Scan for the cell matching the given text and deliver its (x, y) coordinate at center. 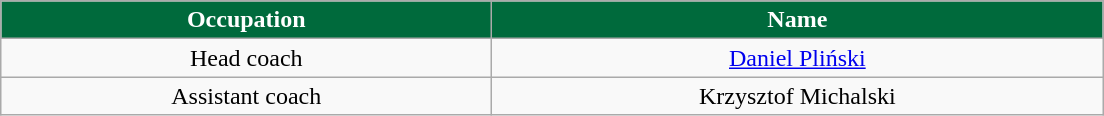
Krzysztof Michalski (798, 96)
Daniel Pliński (798, 58)
Occupation (246, 20)
Name (798, 20)
Head coach (246, 58)
Assistant coach (246, 96)
